Return (X, Y) of the center of cell containing provided text 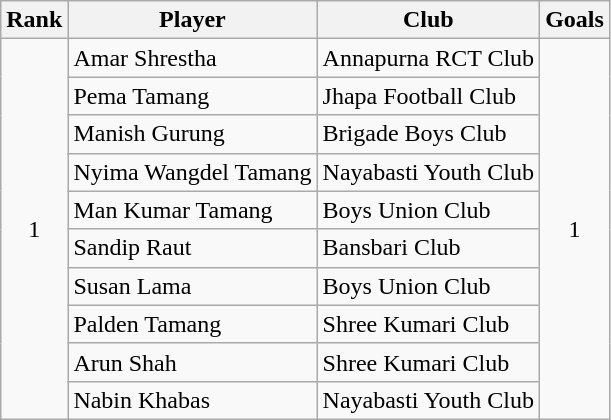
Nabin Khabas (192, 400)
Amar Shrestha (192, 58)
Pema Tamang (192, 96)
Jhapa Football Club (428, 96)
Palden Tamang (192, 324)
Bansbari Club (428, 248)
Goals (575, 20)
Club (428, 20)
Player (192, 20)
Susan Lama (192, 286)
Sandip Raut (192, 248)
Arun Shah (192, 362)
Rank (34, 20)
Brigade Boys Club (428, 134)
Man Kumar Tamang (192, 210)
Annapurna RCT Club (428, 58)
Manish Gurung (192, 134)
Nyima Wangdel Tamang (192, 172)
